Return [x, y] of the center of cell containing provided text 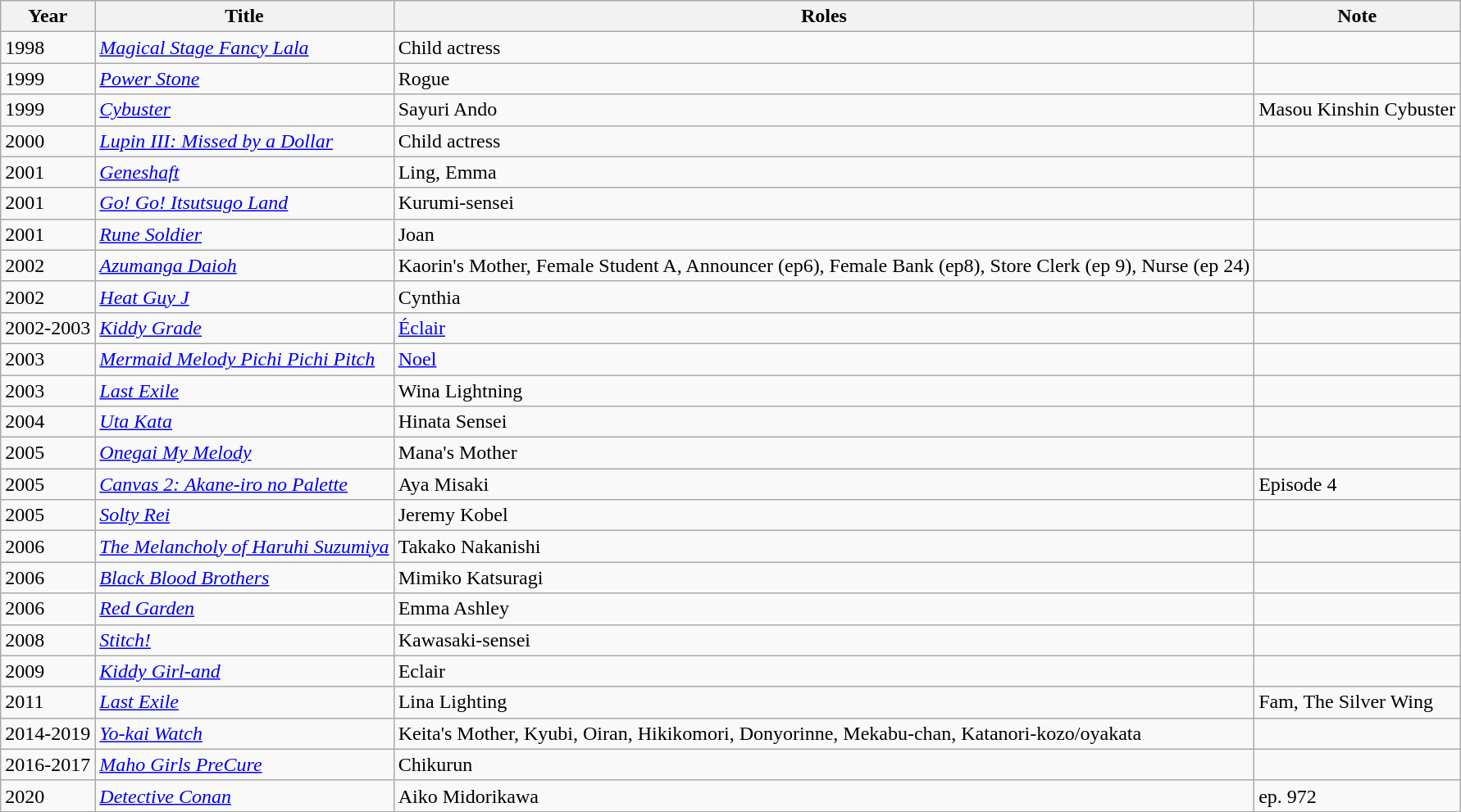
Ling, Emma [824, 172]
Kawasaki-sensei [824, 640]
Lina Lighting [824, 702]
Kaorin's Mother, Female Student A, Announcer (ep6), Female Bank (ep8), Store Clerk (ep 9), Nurse (ep 24) [824, 265]
Stitch! [244, 640]
Go! Go! Itsutsugo Land [244, 203]
Mana's Mother [824, 453]
2002-2003 [48, 328]
Joan [824, 234]
2008 [48, 640]
Red Garden [244, 609]
2014-2019 [48, 733]
2011 [48, 702]
Note [1358, 16]
Rune Soldier [244, 234]
Éclair [824, 328]
Black Blood Brothers [244, 578]
Power Stone [244, 79]
Aiko Midorikawa [824, 796]
Takako Nakanishi [824, 547]
Kurumi-sensei [824, 203]
Wina Lightning [824, 391]
Aya Misaki [824, 484]
Solty Rei [244, 515]
Keita's Mother, Kyubi, Oiran, Hikikomori, Donyorinne, Mekabu-chan, Katanori-kozo/oyakata [824, 733]
Maho Girls PreCure [244, 764]
Chikurun [824, 764]
Detective Conan [244, 796]
Kiddy Girl-and [244, 671]
The Melancholy of Haruhi Suzumiya [244, 547]
1998 [48, 48]
Roles [824, 16]
Hinata Sensei [824, 422]
2020 [48, 796]
2000 [48, 141]
Uta Kata [244, 422]
Mimiko Katsuragi [824, 578]
Kiddy Grade [244, 328]
Onegai My Melody [244, 453]
Episode 4 [1358, 484]
Mermaid Melody Pichi Pichi Pitch [244, 359]
Yo-kai Watch [244, 733]
Fam, The Silver Wing [1358, 702]
Magical Stage Fancy Lala [244, 48]
ep. 972 [1358, 796]
Lupin III: Missed by a Dollar [244, 141]
Rogue [824, 79]
Masou Kinshin Cybuster [1358, 110]
Azumanga Daioh [244, 265]
2016-2017 [48, 764]
Emma Ashley [824, 609]
Canvas 2: Akane-iro no Palette [244, 484]
Heat Guy J [244, 297]
2009 [48, 671]
Cybuster [244, 110]
Noel [824, 359]
Year [48, 16]
Jeremy Kobel [824, 515]
Title [244, 16]
Eclair [824, 671]
2004 [48, 422]
Sayuri Ando [824, 110]
Geneshaft [244, 172]
Cynthia [824, 297]
